Output the [x, y] coordinate of the center of the cell containing the given text.  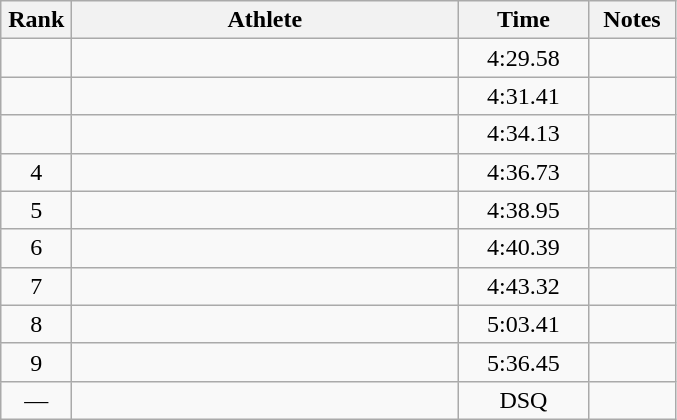
Notes [632, 20]
6 [36, 248]
8 [36, 324]
Time [524, 20]
9 [36, 362]
5:36.45 [524, 362]
4:34.13 [524, 134]
5:03.41 [524, 324]
— [36, 400]
Athlete [265, 20]
4 [36, 172]
4:36.73 [524, 172]
7 [36, 286]
DSQ [524, 400]
4:38.95 [524, 210]
5 [36, 210]
4:40.39 [524, 248]
4:29.58 [524, 58]
4:43.32 [524, 286]
4:31.41 [524, 96]
Rank [36, 20]
